Capture the cell that displays the provided text and extract its [x, y] central coordinate. 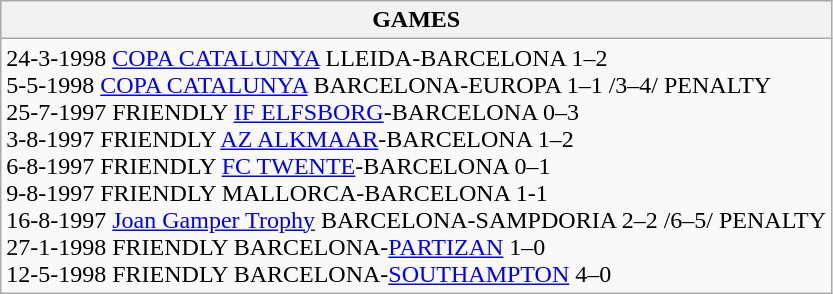
GAMES [416, 20]
